Capture the cell that displays the provided text and extract its (x, y) central coordinate. 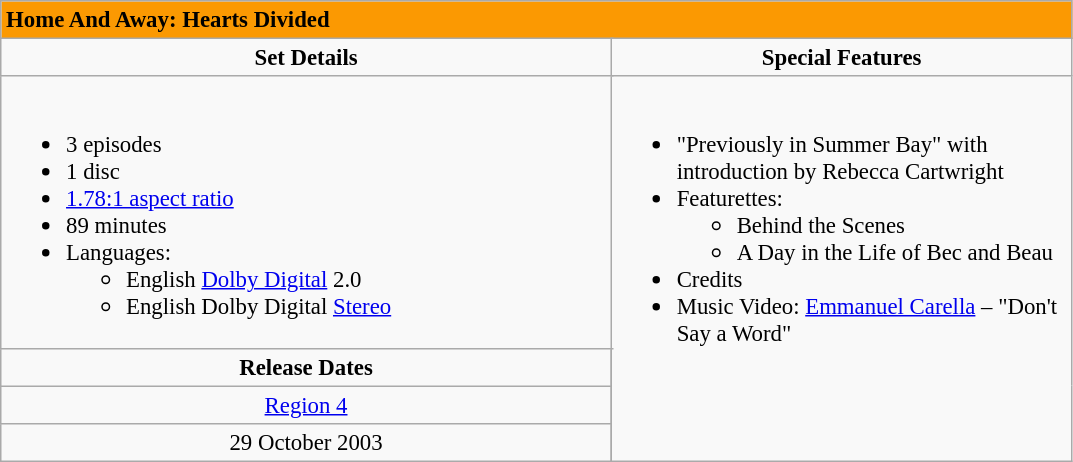
Region 4 (306, 405)
3 episodes1 disc1.78:1 aspect ratio89 minutesLanguages:English Dolby Digital 2.0English Dolby Digital Stereo (306, 212)
Set Details (306, 58)
Home And Away: Hearts Divided (536, 20)
Release Dates (306, 367)
Special Features (842, 58)
29 October 2003 (306, 442)
